Identify which cell holds the provided text, then report its (X, Y) central coordinate. 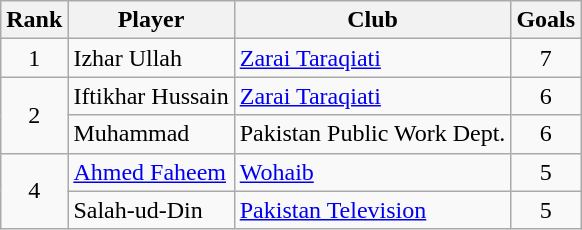
Player (151, 20)
4 (34, 191)
Ahmed Faheem (151, 172)
Rank (34, 20)
Iftikhar Hussain (151, 96)
1 (34, 58)
Izhar Ullah (151, 58)
Salah-ud-Din (151, 210)
Pakistan Television (372, 210)
Club (372, 20)
Wohaib (372, 172)
7 (546, 58)
2 (34, 115)
Muhammad (151, 134)
Pakistan Public Work Dept. (372, 134)
Goals (546, 20)
